Scan for the cell matching the given text and deliver its [X, Y] coordinate at center. 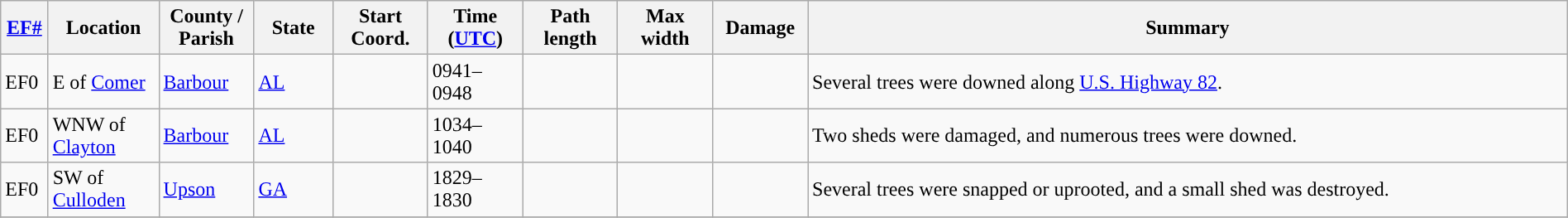
EF# [25, 28]
Max width [665, 28]
Several trees were snapped or uprooted, and a small shed was destroyed. [1188, 189]
Several trees were downed along U.S. Highway 82. [1188, 81]
Time (UTC) [475, 28]
1034–1040 [475, 136]
Upson [207, 189]
Start Coord. [380, 28]
Damage [761, 28]
GA [294, 189]
County / Parish [207, 28]
Path length [571, 28]
WNW of Clayton [103, 136]
1829–1830 [475, 189]
Location [103, 28]
Two sheds were damaged, and numerous trees were downed. [1188, 136]
Summary [1188, 28]
SW of Culloden [103, 189]
State [294, 28]
0941–0948 [475, 81]
E of Comer [103, 81]
